Output the [x, y] coordinate of the center of the cell containing the given text.  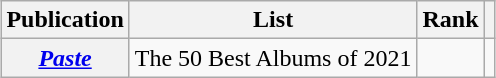
Paste [65, 58]
Rank [450, 20]
Publication [65, 20]
The 50 Best Albums of 2021 [273, 58]
List [273, 20]
